Detect which cell encompasses the target text, then output its [x, y] center coordinate. 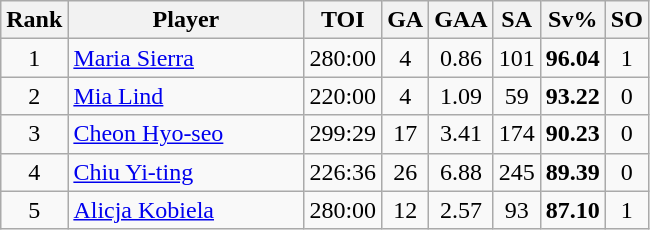
96.04 [572, 58]
Chiu Yi-ting [186, 172]
87.10 [572, 210]
GAA [461, 20]
101 [516, 58]
Mia Lind [186, 96]
Player [186, 20]
299:29 [343, 134]
93 [516, 210]
Cheon Hyo-seo [186, 134]
0.86 [461, 58]
GA [406, 20]
2.57 [461, 210]
59 [516, 96]
Sv% [572, 20]
Maria Sierra [186, 58]
TOI [343, 20]
245 [516, 172]
226:36 [343, 172]
1.09 [461, 96]
89.39 [572, 172]
Rank [34, 20]
220:00 [343, 96]
3.41 [461, 134]
2 [34, 96]
SO [626, 20]
12 [406, 210]
Alicja Kobiela [186, 210]
17 [406, 134]
26 [406, 172]
5 [34, 210]
90.23 [572, 134]
93.22 [572, 96]
174 [516, 134]
3 [34, 134]
SA [516, 20]
6.88 [461, 172]
